From the cell containing the given text, extract its center point as (X, Y) coordinate. 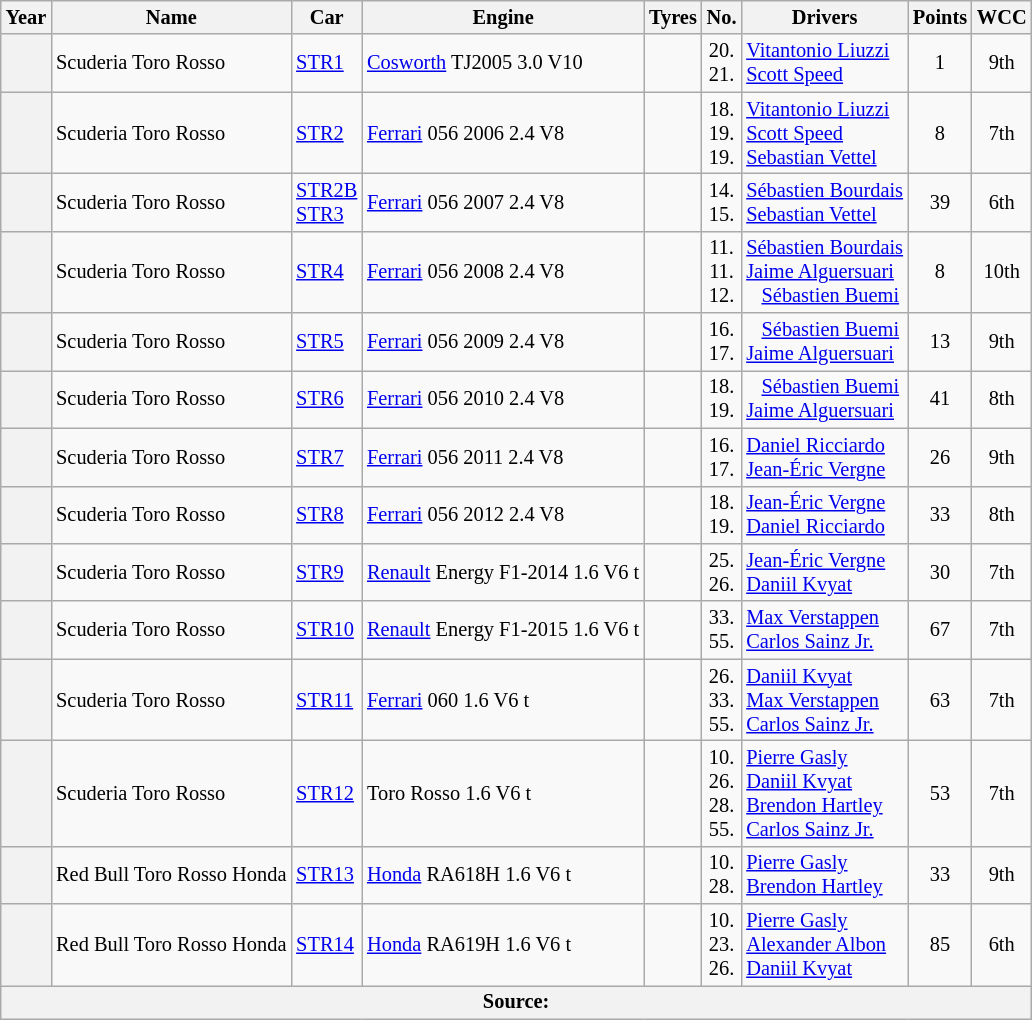
Vitantonio Liuzzi Scott Speed Sebastian Vettel (824, 133)
Vitantonio Liuzzi Scott Speed (824, 63)
Tyres (673, 17)
Ferrari 056 2007 2.4 V8 (503, 202)
STR5 (326, 342)
Name (171, 17)
STR4 (326, 272)
10th (1002, 272)
Year (26, 17)
STR12 (326, 793)
85 (940, 945)
26.33.55. (722, 700)
Ferrari 056 2006 2.4 V8 (503, 133)
Honda RA619H 1.6 V6 t (503, 945)
39 (940, 202)
10.23.26. (722, 945)
Jean-Éric Vergne Daniel Ricciardo (824, 515)
Points (940, 17)
Pierre Gasly Alexander Albon Daniil Kvyat (824, 945)
33.55. (722, 630)
67 (940, 630)
Sébastien Bourdais Jaime Alguersuari Sébastien Buemi (824, 272)
Drivers (824, 17)
Daniil Kvyat Max Verstappen Carlos Sainz Jr. (824, 700)
STR8 (326, 515)
WCC (1002, 17)
18.19.19. (722, 133)
41 (940, 399)
Ferrari 060 1.6 V6 t (503, 700)
10. 26.28.55. (722, 793)
Source: (516, 1002)
Ferrari 056 2012 2.4 V8 (503, 515)
10.28. (722, 875)
Pierre Gasly Brendon Hartley (824, 875)
20.21. (722, 63)
Renault Energy F1-2015 1.6 V6 t (503, 630)
No. (722, 17)
STR10 (326, 630)
1 (940, 63)
Toro Rosso 1.6 V6 t (503, 793)
STR1 (326, 63)
25.26. (722, 572)
14.15. (722, 202)
Ferrari 056 2008 2.4 V8 (503, 272)
STR14 (326, 945)
Pierre Gasly Daniil Kvyat Brendon Hartley Carlos Sainz Jr. (824, 793)
STR6 (326, 399)
STR2 (326, 133)
Max Verstappen Carlos Sainz Jr. (824, 630)
Honda RA618H 1.6 V6 t (503, 875)
STR2BSTR3 (326, 202)
Cosworth TJ2005 3.0 V10 (503, 63)
Daniel Ricciardo Jean-Éric Vergne (824, 457)
STR9 (326, 572)
26 (940, 457)
30 (940, 572)
Jean-Éric Vergne Daniil Kvyat (824, 572)
63 (940, 700)
53 (940, 793)
11.11.12. (722, 272)
Ferrari 056 2009 2.4 V8 (503, 342)
STR11 (326, 700)
13 (940, 342)
Ferrari 056 2011 2.4 V8 (503, 457)
Ferrari 056 2010 2.4 V8 (503, 399)
Engine (503, 17)
STR13 (326, 875)
Renault Energy F1-2014 1.6 V6 t (503, 572)
STR7 (326, 457)
Sébastien Bourdais Sebastian Vettel (824, 202)
Car (326, 17)
